Detect which cell encompasses the target text, then output its (X, Y) center coordinate. 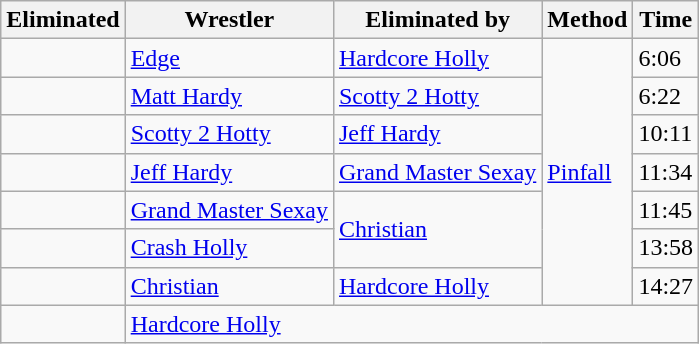
14:27 (666, 286)
10:11 (666, 134)
Matt Hardy (229, 96)
Eliminated (63, 20)
Wrestler (229, 20)
11:45 (666, 210)
13:58 (666, 248)
Pinfall (588, 172)
Eliminated by (437, 20)
Crash Holly (229, 248)
Time (666, 20)
Edge (229, 58)
6:22 (666, 96)
6:06 (666, 58)
Method (588, 20)
11:34 (666, 172)
